Identify which cell holds the provided text, then report its (x, y) central coordinate. 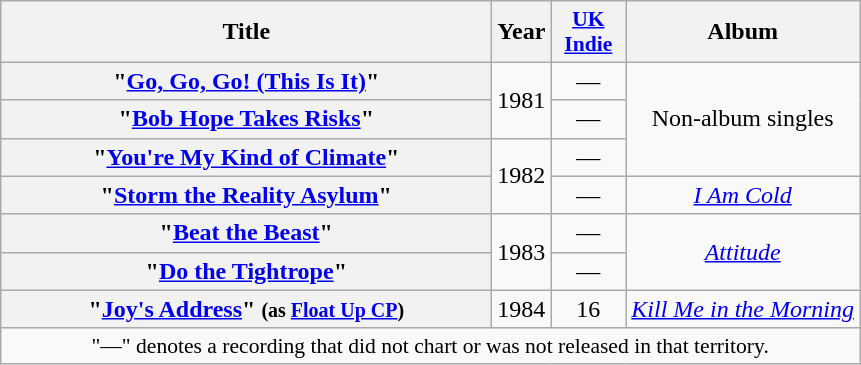
UK Indie (588, 32)
"Go, Go, Go! (This Is It)" (246, 81)
"Do the Tightrope" (246, 271)
Kill Me in the Morning (743, 309)
Non-album singles (743, 119)
1982 (522, 176)
I Am Cold (743, 195)
"—" denotes a recording that did not chart or was not released in that territory. (430, 346)
16 (588, 309)
"Bob Hope Takes Risks" (246, 119)
"Storm the Reality Asylum" (246, 195)
Year (522, 32)
"Beat the Beast" (246, 233)
1981 (522, 100)
Album (743, 32)
Title (246, 32)
Attitude (743, 252)
"You're My Kind of Climate" (246, 157)
"Joy's Address" (as Float Up CP) (246, 309)
1984 (522, 309)
1983 (522, 252)
